Pinpoint the cell where the given text exists, returning its [x, y] midpoint coordinate. 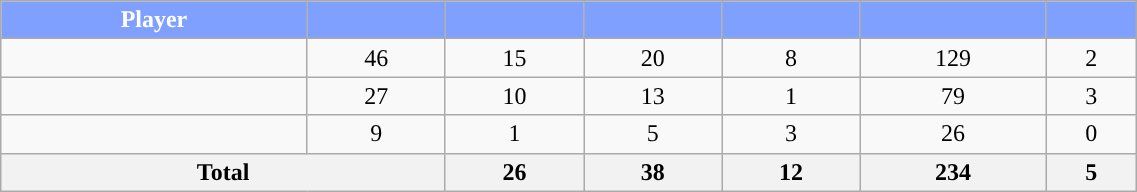
15 [514, 58]
Player [154, 20]
46 [376, 58]
38 [653, 172]
Total [224, 172]
129 [953, 58]
79 [953, 96]
10 [514, 96]
234 [953, 172]
0 [1092, 134]
20 [653, 58]
8 [791, 58]
27 [376, 96]
9 [376, 134]
13 [653, 96]
12 [791, 172]
2 [1092, 58]
